Return the (x, y) coordinate for the center point of the cell that contains the specified text.  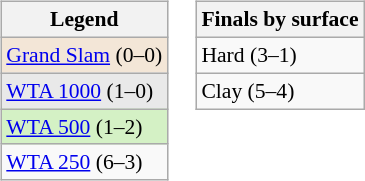
Clay (5–4) (280, 91)
WTA 500 (1–2) (84, 127)
Hard (3–1) (280, 55)
Grand Slam (0–0) (84, 55)
WTA 250 (6–3) (84, 162)
Legend (84, 20)
Finals by surface (280, 20)
WTA 1000 (1–0) (84, 91)
